Provide the [X, Y] coordinate of the cell's center where the given text is located.  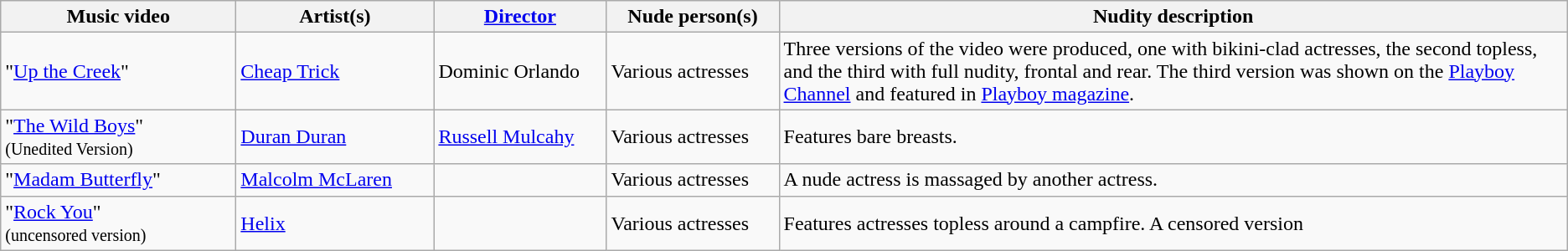
Features bare breasts. [1173, 137]
"Up the Creek" [119, 71]
Features actresses topless around a campfire. A censored version [1173, 223]
Russell Mulcahy [520, 137]
Nude person(s) [693, 17]
Artist(s) [335, 17]
Music video [119, 17]
Dominic Orlando [520, 71]
Director [520, 17]
Nudity description [1173, 17]
Helix [335, 223]
A nude actress is massaged by another actress. [1173, 180]
"Madam Butterfly" [119, 180]
"The Wild Boys" (Unedited Version) [119, 137]
Duran Duran [335, 137]
"Rock You" (uncensored version) [119, 223]
Malcolm McLaren [335, 180]
Cheap Trick [335, 71]
